Identify which cell holds the provided text, then report its (x, y) central coordinate. 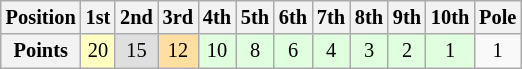
9th (407, 17)
Position (41, 17)
3 (369, 51)
12 (178, 51)
5th (255, 17)
1st (98, 17)
4 (331, 51)
Pole (498, 17)
10 (217, 51)
15 (136, 51)
Points (41, 51)
6 (293, 51)
8th (369, 17)
6th (293, 17)
7th (331, 17)
10th (450, 17)
20 (98, 51)
4th (217, 17)
2nd (136, 17)
3rd (178, 17)
2 (407, 51)
8 (255, 51)
